Output the (X, Y) coordinate of the center of the cell containing the given text.  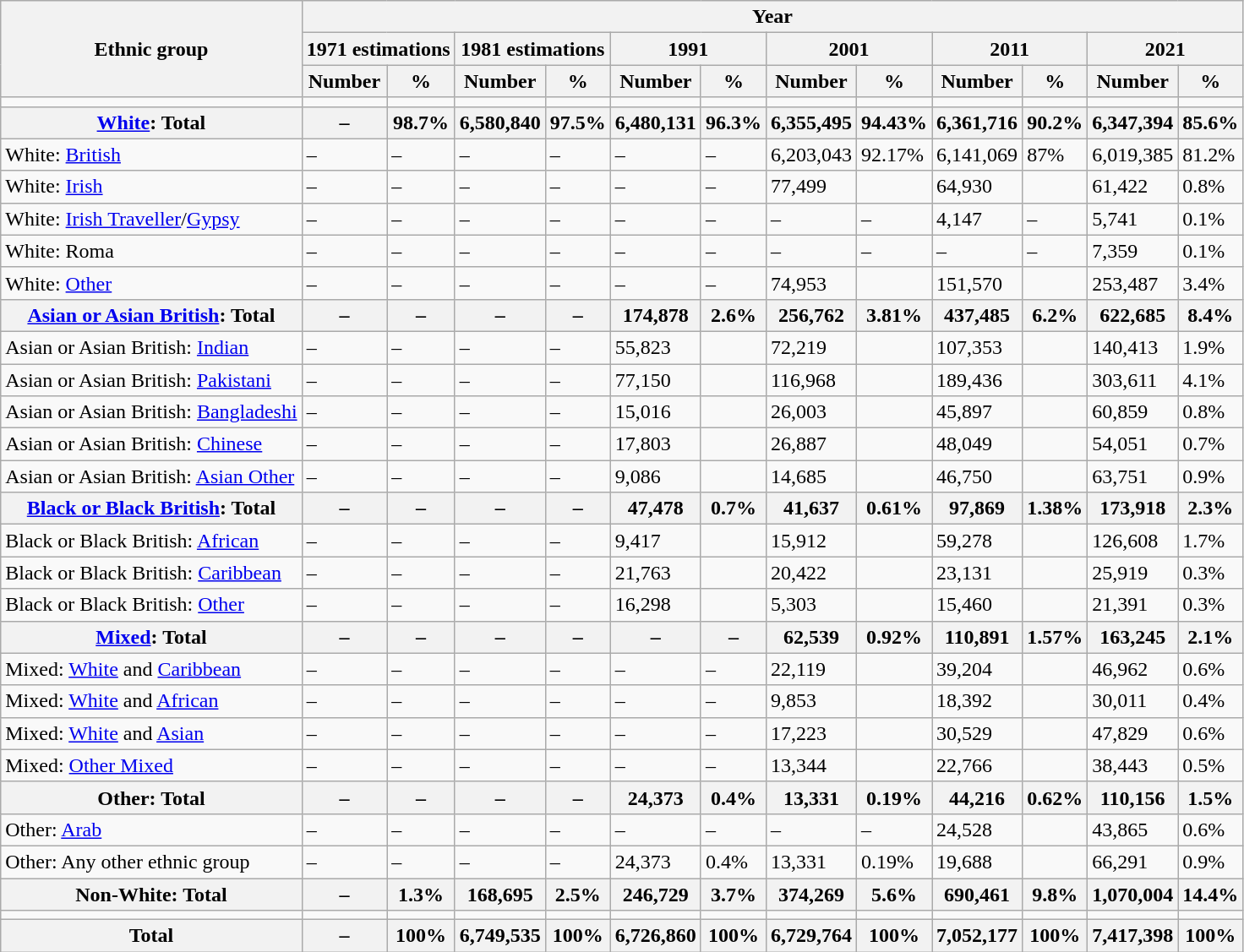
1.5% (1210, 797)
5,303 (811, 605)
1.3% (421, 895)
13,344 (811, 765)
White: British (151, 155)
Black or Black British: Caribbean (151, 573)
54,051 (1132, 444)
97.5% (578, 122)
6,580,840 (500, 122)
63,751 (1132, 476)
14.4% (1210, 895)
9,853 (811, 701)
253,487 (1132, 283)
5.6% (894, 895)
7,359 (1132, 251)
Total (151, 936)
189,436 (977, 379)
45,897 (977, 412)
3.81% (894, 315)
Mixed: White and Asian (151, 733)
7,052,177 (977, 936)
25,919 (1132, 573)
72,219 (811, 347)
2.5% (578, 895)
9.8% (1055, 895)
46,962 (1132, 669)
77,150 (656, 379)
Asian or Asian British: Pakistani (151, 379)
97,869 (977, 509)
White: Roma (151, 251)
41,637 (811, 509)
90.2% (1055, 122)
6,019,385 (1132, 155)
107,353 (977, 347)
5,741 (1132, 219)
White: Other (151, 283)
Black or Black British: African (151, 541)
61,422 (1132, 187)
Asian or Asian British: Bangladeshi (151, 412)
64,930 (977, 187)
9,417 (656, 541)
44,216 (977, 797)
437,485 (977, 315)
1.57% (1055, 637)
2.3% (1210, 509)
98.7% (421, 122)
168,695 (500, 895)
1981 estimations (532, 49)
Other: Arab (151, 830)
6,203,043 (811, 155)
0.62% (1055, 797)
Year (772, 17)
26,003 (811, 412)
77,499 (811, 187)
17,223 (811, 733)
0.5% (1210, 765)
39,204 (977, 669)
Mixed: White and Caribbean (151, 669)
21,763 (656, 573)
6,355,495 (811, 122)
30,529 (977, 733)
16,298 (656, 605)
59,278 (977, 541)
85.6% (1210, 122)
White: Total (151, 122)
60,859 (1132, 412)
173,918 (1132, 509)
55,823 (656, 347)
White: Irish (151, 187)
38,443 (1132, 765)
White: Irish Traveller/Gypsy (151, 219)
Black or Black British: Total (151, 509)
6,749,535 (500, 936)
20,422 (811, 573)
Mixed: White and African (151, 701)
21,391 (1132, 605)
Asian or Asian British: Asian Other (151, 476)
163,245 (1132, 637)
24,528 (977, 830)
4.1% (1210, 379)
0.92% (894, 637)
Ethnic group (151, 49)
1,070,004 (1132, 895)
96.3% (734, 122)
14,685 (811, 476)
6,361,716 (977, 122)
6,347,394 (1132, 122)
6,726,860 (656, 936)
246,729 (656, 895)
2011 (1010, 49)
15,912 (811, 541)
6.2% (1055, 315)
3.4% (1210, 283)
92.17% (894, 155)
23,131 (977, 573)
48,049 (977, 444)
Other: Any other ethnic group (151, 862)
3.7% (734, 895)
Mixed: Other Mixed (151, 765)
2.1% (1210, 637)
Mixed: Total (151, 637)
110,891 (977, 637)
303,611 (1132, 379)
Asian or Asian British: Indian (151, 347)
8.4% (1210, 315)
6,480,131 (656, 122)
1991 (688, 49)
9,086 (656, 476)
Other: Total (151, 797)
1.9% (1210, 347)
Asian or Asian British: Total (151, 315)
6,729,764 (811, 936)
43,865 (1132, 830)
2001 (848, 49)
17,803 (656, 444)
116,968 (811, 379)
87% (1055, 155)
256,762 (811, 315)
6,141,069 (977, 155)
0.61% (894, 509)
Non-White: Total (151, 895)
7,417,398 (1132, 936)
Black or Black British: Other (151, 605)
47,478 (656, 509)
18,392 (977, 701)
622,685 (1132, 315)
1.38% (1055, 509)
19,688 (977, 862)
Asian or Asian British: Chinese (151, 444)
26,887 (811, 444)
4,147 (977, 219)
374,269 (811, 895)
110,156 (1132, 797)
126,608 (1132, 541)
62,539 (811, 637)
94.43% (894, 122)
66,291 (1132, 862)
22,119 (811, 669)
2021 (1165, 49)
1.7% (1210, 541)
2.6% (734, 315)
15,016 (656, 412)
22,766 (977, 765)
30,011 (1132, 701)
46,750 (977, 476)
81.2% (1210, 155)
1971 estimations (379, 49)
140,413 (1132, 347)
690,461 (977, 895)
174,878 (656, 315)
151,570 (977, 283)
74,953 (811, 283)
15,460 (977, 605)
47,829 (1132, 733)
